Pinpoint the cell where the given text exists, returning its [x, y] midpoint coordinate. 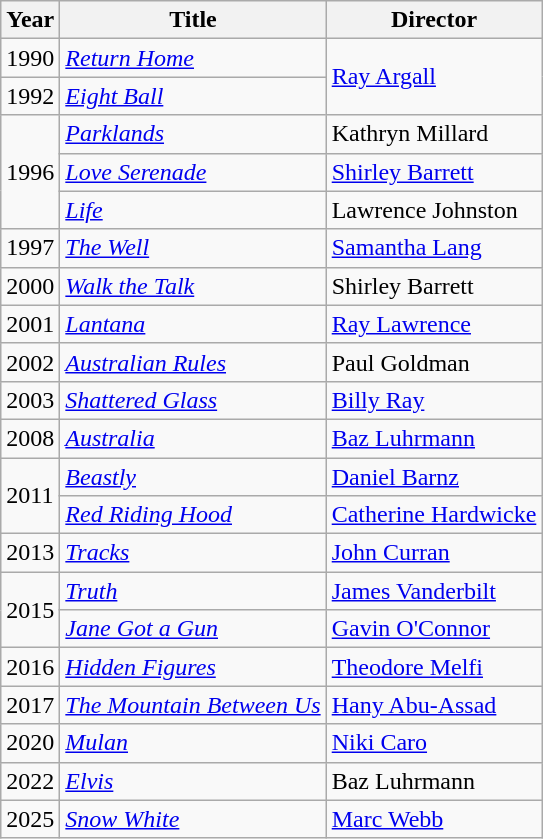
Snow White [193, 819]
Director [434, 20]
2003 [30, 400]
Ray Argall [434, 77]
Hidden Figures [193, 667]
Niki Caro [434, 743]
Beastly [193, 477]
The Mountain Between Us [193, 705]
Walk the Talk [193, 286]
Paul Goldman [434, 362]
Kathryn Millard [434, 134]
Parklands [193, 134]
Gavin O'Connor [434, 629]
Lantana [193, 324]
Love Serenade [193, 172]
2011 [30, 496]
2008 [30, 438]
1992 [30, 96]
Daniel Barnz [434, 477]
Return Home [193, 58]
2017 [30, 705]
Shattered Glass [193, 400]
The Well [193, 248]
Theodore Melfi [434, 667]
Australia [193, 438]
Hany Abu-Assad [434, 705]
Truth [193, 591]
Samantha Lang [434, 248]
John Curran [434, 553]
2001 [30, 324]
Jane Got a Gun [193, 629]
2022 [30, 781]
2002 [30, 362]
1997 [30, 248]
Ray Lawrence [434, 324]
1990 [30, 58]
Tracks [193, 553]
2020 [30, 743]
Lawrence Johnston [434, 210]
Life [193, 210]
2015 [30, 610]
2025 [30, 819]
2016 [30, 667]
Australian Rules [193, 362]
2000 [30, 286]
James Vanderbilt [434, 591]
Title [193, 20]
2013 [30, 553]
Elvis [193, 781]
Mulan [193, 743]
Eight Ball [193, 96]
Year [30, 20]
Billy Ray [434, 400]
1996 [30, 172]
Red Riding Hood [193, 515]
Catherine Hardwicke [434, 515]
Marc Webb [434, 819]
